Return the (x, y) coordinate for the center point of the cell that contains the specified text.  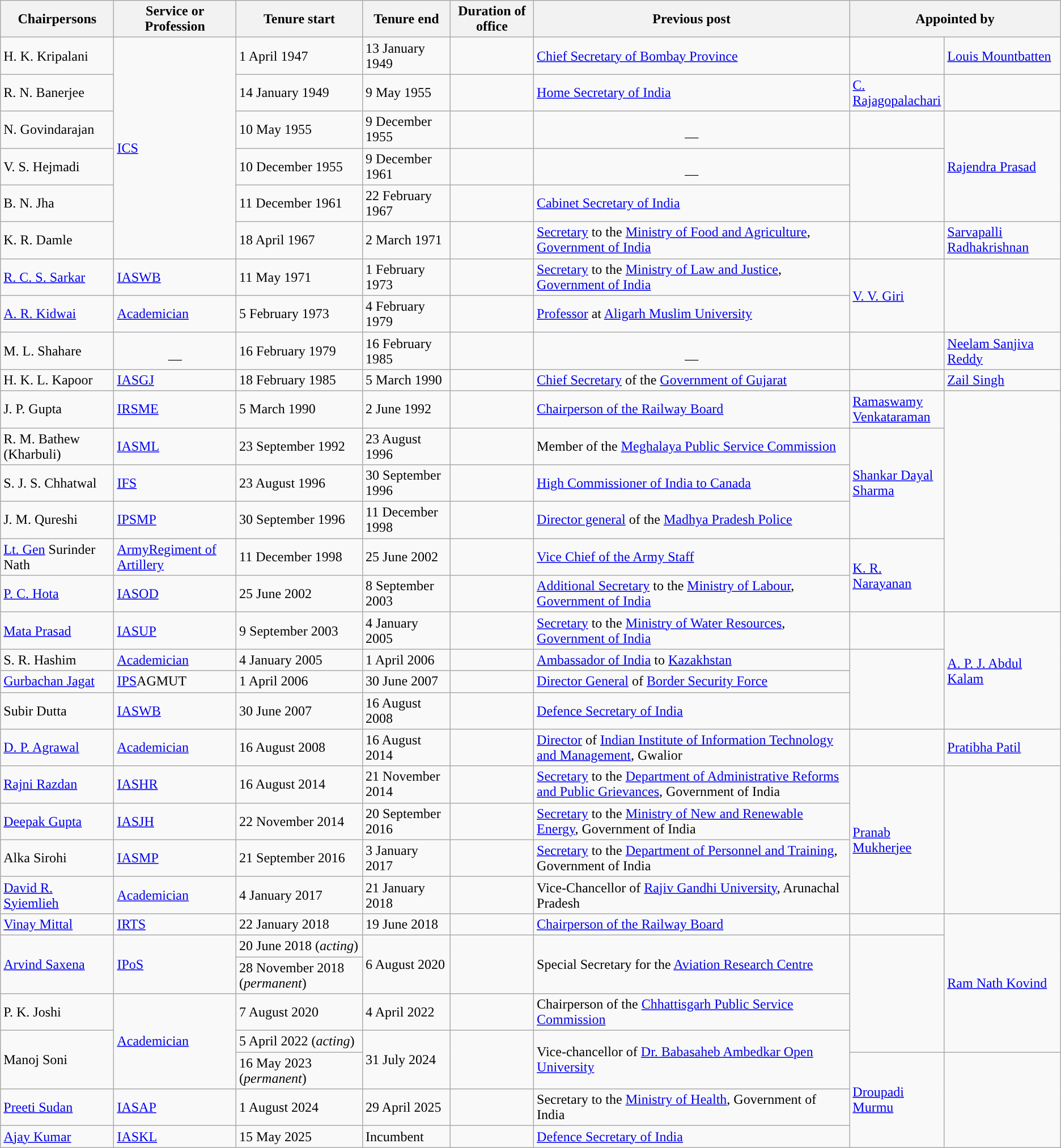
28 November 2018 (permanent) (299, 975)
Lt. Gen Surinder Nath (57, 557)
21 November 2014 (407, 785)
Professor at Aligarh Muslim University (691, 314)
ArmyRegiment of Artillery (175, 557)
Chief Secretary of the Government of Gujarat (691, 380)
6 August 2020 (407, 964)
S. J. S. Chhatwal (57, 483)
Vice-Chancellor of Rajiv Gandhi University, Arunachal Pradesh (691, 895)
11 May 1971 (299, 277)
Tenure start (299, 19)
Chief Secretary of Bombay Province (691, 56)
Shankar Dayal Sharma (897, 483)
5 February 1973 (299, 314)
P. C. Hota (57, 594)
22 February 1967 (407, 203)
15 May 2025 (299, 1137)
IASOD (175, 594)
J. M. Qureshi (57, 520)
Chairperson of the Chhattisgarh Public Service Commission (691, 1013)
14 January 1949 (299, 93)
1 February 1973 (407, 277)
IASGJ (175, 380)
D. P. Agrawal (57, 747)
N. Govindarajan (57, 129)
20 June 2018 (acting) (299, 946)
R. N. Banerjee (57, 93)
IRSME (175, 409)
B. N. Jha (57, 203)
Director general of the Madhya Pradesh Police (691, 520)
K. R. Narayanan (897, 575)
1 April 1947 (299, 56)
18 April 1967 (299, 240)
R. C. S. Sarkar (57, 277)
2 June 1992 (407, 409)
Subir Dutta (57, 711)
Chairpersons (57, 19)
P. K. Joshi (57, 1013)
9 December 1955 (407, 129)
Deepak Gupta (57, 821)
IASUP (175, 630)
K. R. Damle (57, 240)
IASHR (175, 785)
ICS (175, 148)
C. Rajagopalachari (897, 93)
IASML (175, 446)
Rajendra Prasad (1002, 167)
Previous post (691, 19)
Member of the Meghalaya Public Service Commission (691, 446)
Duration of office (492, 19)
5 April 2022 (acting) (299, 1041)
19 June 2018 (407, 924)
9 December 1961 (407, 167)
Vice-chancellor of Dr. Babasaheb Ambedkar Open University (691, 1060)
H. K. Kripalani (57, 56)
Appointed by (955, 19)
22 January 2018 (299, 924)
R. M. Bathew (Kharbuli) (57, 446)
Louis Mountbatten (1002, 56)
IPSAGMUT (175, 681)
31 July 2024 (407, 1060)
Vinay Mittal (57, 924)
Ajay Kumar (57, 1137)
2 March 1971 (407, 240)
IASKL (175, 1137)
1 August 2024 (299, 1108)
Vice Chief of the Army Staff (691, 557)
David R. Syiemlieh (57, 895)
7 August 2020 (299, 1013)
16 May 2023 (permanent) (299, 1070)
10 May 1955 (299, 129)
Ramaswamy Venkataraman (897, 409)
10 December 1955 (299, 167)
High Commissioner of India to Canada (691, 483)
Pranab Mukherjee (897, 840)
IRTS (175, 924)
Additional Secretary to the Ministry of Labour, Government of India (691, 594)
9 May 1955 (407, 93)
Special Secretary for the Aviation Research Centre (691, 964)
IPSMP (175, 520)
22 November 2014 (299, 821)
IPoS (175, 964)
A. P. J. Abdul Kalam (1002, 671)
Cabinet Secretary of India (691, 203)
Manoj Soni (57, 1060)
Mata Prasad (57, 630)
29 April 2025 (407, 1108)
Rajni Razdan (57, 785)
Preeti Sudan (57, 1108)
Zail Singh (1002, 380)
21 January 2018 (407, 895)
Director General of Border Security Force (691, 681)
Tenure end (407, 19)
Neelam Sanjiva Reddy (1002, 350)
Secretary to the Ministry of Health, Government of India (691, 1108)
13 January 1949 (407, 56)
8 September 2003 (407, 594)
4 January 2017 (299, 895)
18 February 1985 (299, 380)
V. S. Hejmadi (57, 167)
16 February 1985 (407, 350)
Gurbachan Jagat (57, 681)
Secretary to the Ministry of Food and Agriculture, Government of India (691, 240)
IFS (175, 483)
Ambassador of India to Kazakhstan (691, 660)
Service orProfession (175, 19)
IASMP (175, 858)
J. P. Gupta (57, 409)
V. V. Giri (897, 295)
21 September 2016 (299, 858)
S. R. Hashim (57, 660)
Secretary to the Ministry of Water Resources, Government of India (691, 630)
M. L. Shahare (57, 350)
A. R. Kidwai (57, 314)
Sarvapalli Radhakrishnan (1002, 240)
4 February 1979 (407, 314)
Secretary to the Department of Administrative Reforms and Public Grievances, Government of India (691, 785)
20 September 2016 (407, 821)
Arvind Saxena (57, 964)
Secretary to the Ministry of Law and Justice, Government of India (691, 277)
Alka Sirohi (57, 858)
Pratibha Patil (1002, 747)
IASAP (175, 1108)
Secretary to the Department of Personnel and Training, Government of India (691, 858)
Director of Indian Institute of Information Technology and Management, Gwalior (691, 747)
Ram Nath Kovind (1002, 982)
16 February 1979 (299, 350)
Droupadi Murmu (897, 1100)
11 December 1961 (299, 203)
23 September 1992 (299, 446)
9 September 2003 (299, 630)
3 January 2017 (407, 858)
Home Secretary of India (691, 93)
H. K. L. Kapoor (57, 380)
IASJH (175, 821)
Incumbent (407, 1137)
4 April 2022 (407, 1013)
Secretary to the Ministry of New and Renewable Energy, Government of India (691, 821)
